Search for the cell housing the specified text and yield its (X, Y) center coordinate. 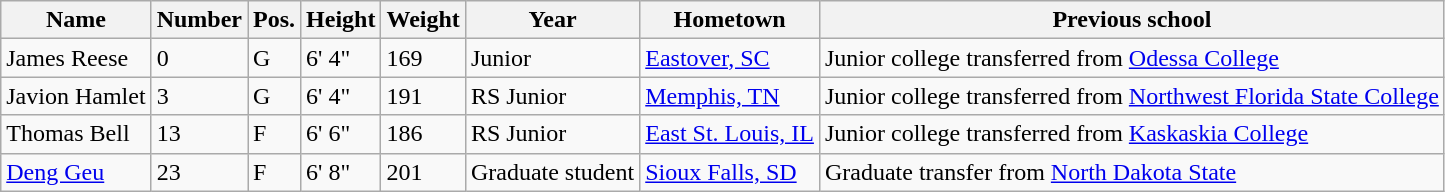
Number (199, 20)
6' 8" (341, 172)
Eastover, SC (730, 58)
Deng Geu (76, 172)
13 (199, 134)
Thomas Bell (76, 134)
186 (423, 134)
Junior college transferred from Kaskaskia College (1132, 134)
Junior (552, 58)
Previous school (1132, 20)
23 (199, 172)
Weight (423, 20)
169 (423, 58)
Height (341, 20)
Hometown (730, 20)
191 (423, 96)
East St. Louis, IL (730, 134)
201 (423, 172)
6' 6" (341, 134)
Graduate student (552, 172)
Junior college transferred from Northwest Florida State College (1132, 96)
0 (199, 58)
Memphis, TN (730, 96)
Pos. (274, 20)
James Reese (76, 58)
Name (76, 20)
Javion Hamlet (76, 96)
3 (199, 96)
Year (552, 20)
Graduate transfer from North Dakota State (1132, 172)
Sioux Falls, SD (730, 172)
Junior college transferred from Odessa College (1132, 58)
